Extract the (x, y) coordinate from the center of the cell holding the provided text.  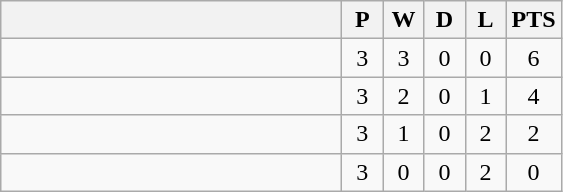
P (362, 20)
W (404, 20)
L (486, 20)
4 (534, 96)
6 (534, 58)
D (444, 20)
PTS (534, 20)
